Find where the given text appears and provide that cell's center as [x, y] coordinate. 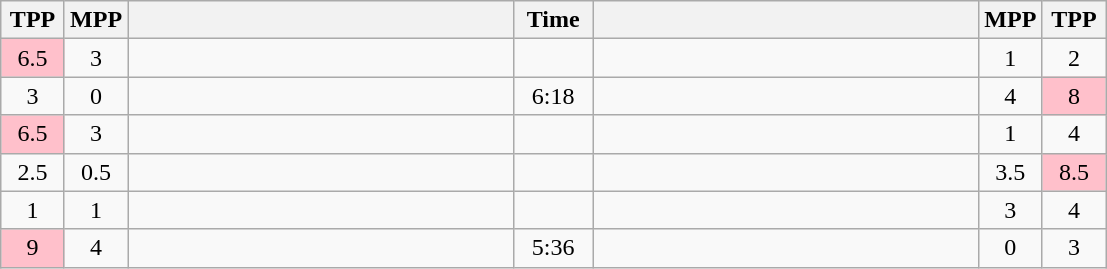
8 [1074, 96]
5:36 [554, 248]
6:18 [554, 96]
2.5 [33, 172]
9 [33, 248]
Time [554, 20]
2 [1074, 58]
0.5 [96, 172]
3.5 [1011, 172]
8.5 [1074, 172]
